Return the [X, Y] coordinate for the center point of the cell that contains the specified text.  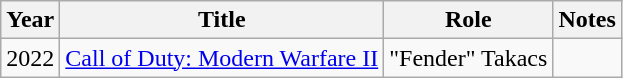
Year [30, 20]
Call of Duty: Modern Warfare II [222, 58]
"Fender" Takacs [468, 58]
Title [222, 20]
2022 [30, 58]
Role [468, 20]
Notes [587, 20]
